Capture the cell that displays the provided text and extract its (x, y) central coordinate. 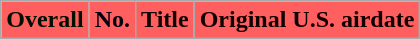
Title (166, 20)
Overall (45, 20)
Original U.S. airdate (307, 20)
No. (112, 20)
